Search for the cell housing the specified text and yield its (X, Y) center coordinate. 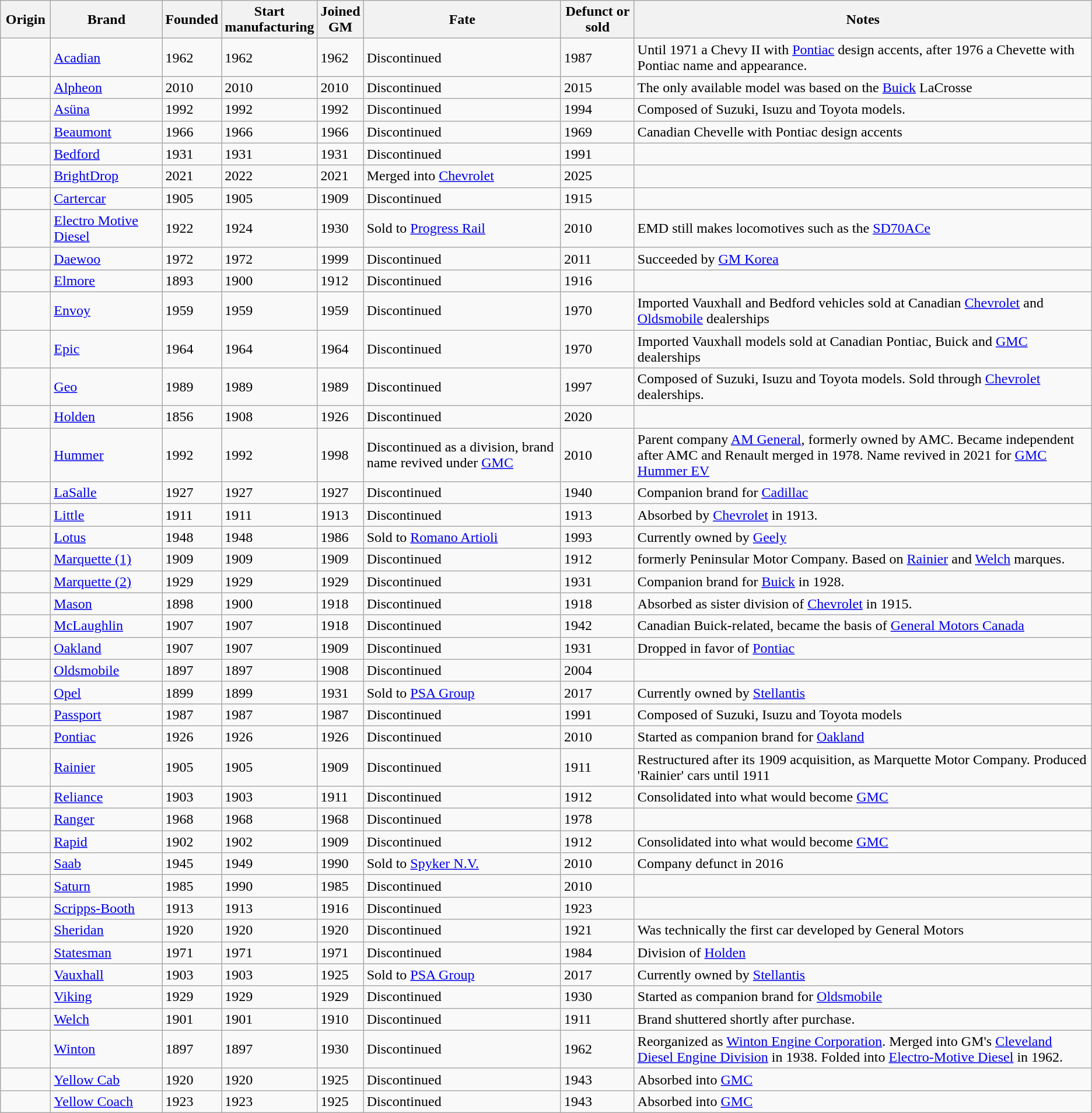
Ranger (106, 820)
Geo (106, 387)
Companion brand for Cadillac (863, 493)
Composed of Suzuki, Isuzu and Toyota models (863, 715)
Until 1971 a Chevy II with Pontiac design accents, after 1976 a Chevette with Pontiac name and appearance. (863, 57)
Asüna (106, 110)
2020 (597, 417)
Epic (106, 349)
2022 (269, 176)
Mason (106, 604)
Electro Motive Diesel (106, 229)
Sheridan (106, 930)
Beaumont (106, 132)
Oakland (106, 648)
1986 (341, 537)
Rainier (106, 766)
2025 (597, 176)
Sold to Progress Rail (462, 229)
Saab (106, 864)
Marquette (1) (106, 559)
1922 (192, 229)
Brand (106, 20)
Bedford (106, 154)
1993 (597, 537)
The only available model was based on the Buick LaCrosse (863, 87)
Absorbed by Chevrolet in 1913. (863, 515)
Winton (106, 1049)
BrightDrop (106, 176)
Hummer (106, 455)
Startmanufacturing (269, 20)
Imported Vauxhall and Bedford vehicles sold at Canadian Chevrolet and Oldsmobile dealerships (863, 310)
1999 (341, 258)
Little (106, 515)
Started as companion brand for Oakland (863, 737)
Acadian (106, 57)
Vauxhall (106, 975)
Sold to Romano Artioli (462, 537)
Daewoo (106, 258)
Holden (106, 417)
Viking (106, 997)
1921 (597, 930)
Yellow Cab (106, 1079)
Envoy (106, 310)
Currently owned by Geely (863, 537)
Merged into Chevrolet (462, 176)
Division of Holden (863, 953)
Passport (106, 715)
1910 (341, 1019)
Canadian Buick-related, became the basis of General Motors Canada (863, 626)
2011 (597, 258)
1940 (597, 493)
LaSalle (106, 493)
1898 (192, 604)
1998 (341, 455)
Absorbed as sister division of Chevrolet in 1915. (863, 604)
Composed of Suzuki, Isuzu and Toyota models. Sold through Chevrolet dealerships. (863, 387)
Imported Vauxhall models sold at Canadian Pontiac, Buick and GMC dealerships (863, 349)
Sold to Spyker N.V. (462, 864)
Reliance (106, 797)
1969 (597, 132)
1984 (597, 953)
1856 (192, 417)
Saturn (106, 886)
formerly Peninsular Motor Company. Based on Rainier and Welch marques. (863, 559)
Cartercar (106, 198)
Statesman (106, 953)
Canadian Chevelle with Pontiac design accents (863, 132)
Restructured after its 1909 acquisition, as Marquette Motor Company. Produced 'Rainier' cars until 1911 (863, 766)
Opel (106, 692)
Lotus (106, 537)
Reorganized as Winton Engine Corporation. Merged into GM's Cleveland Diesel Engine Division in 1938. Folded into Electro-Motive Diesel in 1962. (863, 1049)
2015 (597, 87)
Company defunct in 2016 (863, 864)
1997 (597, 387)
Parent company AM General, formerly owned by AMC. Became independent after AMC and Renault merged in 1978. Name revived in 2021 for GMC Hummer EV (863, 455)
Welch (106, 1019)
2004 (597, 670)
1978 (597, 820)
Defunct or sold (597, 20)
Companion brand for Buick in 1928. (863, 582)
Marquette (2) (106, 582)
1949 (269, 864)
McLaughlin (106, 626)
Yellow Coach (106, 1101)
Joined GM (341, 20)
1945 (192, 864)
1893 (192, 281)
Started as companion brand for Oldsmobile (863, 997)
1942 (597, 626)
Was technically the first car developed by General Motors (863, 930)
EMD still makes locomotives such as the SD70ACe (863, 229)
Founded (192, 20)
Notes (863, 20)
Scripps-Booth (106, 908)
Rapid (106, 842)
1994 (597, 110)
Pontiac (106, 737)
Brand shuttered shortly after purchase. (863, 1019)
Origin (26, 20)
Elmore (106, 281)
Discontinued as a division, brand name revived under GMC (462, 455)
Composed of Suzuki, Isuzu and Toyota models. (863, 110)
Succeeded by GM Korea (863, 258)
Dropped in favor of Pontiac (863, 648)
Alpheon (106, 87)
Fate (462, 20)
1924 (269, 229)
Oldsmobile (106, 670)
1915 (597, 198)
